Pinpoint the cell where the given text exists, returning its [X, Y] midpoint coordinate. 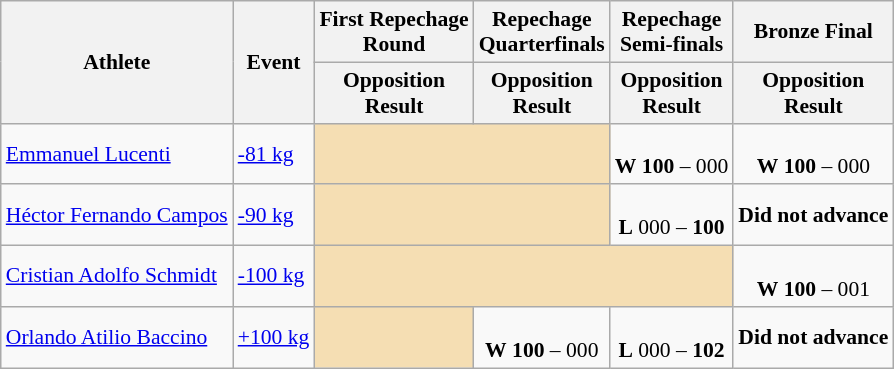
Repechage Quarterfinals [542, 32]
First Repechage Round [394, 32]
+100 kg [274, 338]
Cristian Adolfo Schmidt [117, 276]
W 100 – 001 [813, 276]
Bronze Final [813, 32]
-81 kg [274, 154]
Athlete [117, 62]
Orlando Atilio Baccino [117, 338]
-90 kg [274, 216]
Emmanuel Lucenti [117, 154]
Event [274, 62]
L 000 – 100 [672, 216]
Héctor Fernando Campos [117, 216]
-100 kg [274, 276]
Repechage Semi-finals [672, 32]
L 000 – 102 [672, 338]
